Return the (X, Y) coordinate for the center point of the cell that contains the specified text.  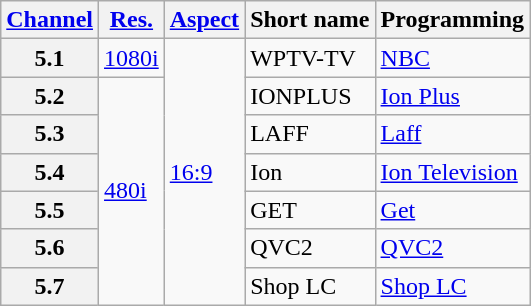
5.7 (50, 286)
5.2 (50, 96)
Res. (132, 20)
Laff (452, 134)
Programming (452, 20)
480i (132, 191)
1080i (132, 58)
LAFF (310, 134)
Short name (310, 20)
Ion (310, 172)
Aspect (204, 20)
16:9 (204, 172)
Channel (50, 20)
5.5 (50, 210)
Get (452, 210)
GET (310, 210)
IONPLUS (310, 96)
5.6 (50, 248)
5.3 (50, 134)
Ion Television (452, 172)
5.4 (50, 172)
5.1 (50, 58)
NBC (452, 58)
WPTV-TV (310, 58)
Ion Plus (452, 96)
